Find where the given text appears and provide that cell's center as [x, y] coordinate. 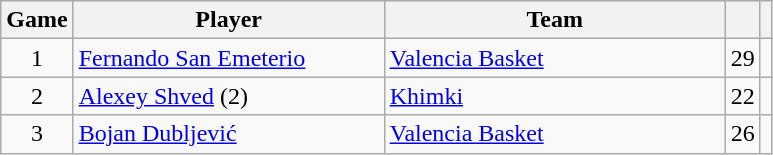
Bojan Dubljević [228, 134]
3 [37, 134]
Player [228, 20]
Team [554, 20]
29 [742, 58]
Fernando San Emeterio [228, 58]
1 [37, 58]
26 [742, 134]
Khimki [554, 96]
22 [742, 96]
2 [37, 96]
Game [37, 20]
Alexey Shved (2) [228, 96]
